Search for the cell housing the specified text and yield its (x, y) center coordinate. 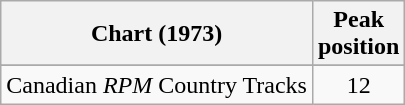
Canadian RPM Country Tracks (157, 85)
Peakposition (358, 34)
Chart (1973) (157, 34)
12 (358, 85)
